Provide the (x, y) coordinate of the cell's center where the given text is located.  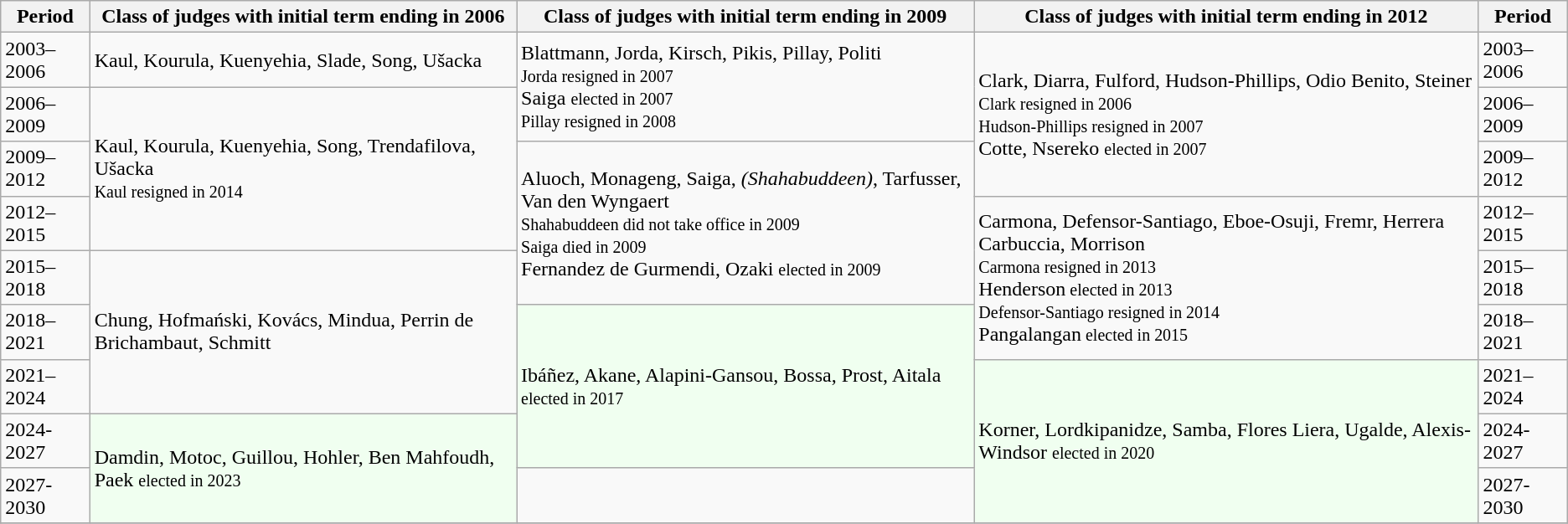
Kaul, Kourula, Kuenyehia, Song, Trendafilova, UšackaKaul resigned in 2014 (303, 169)
Kaul, Kourula, Kuenyehia, Slade, Song, Ušacka (303, 60)
Clark, Diarra, Fulford, Hudson-Phillips, Odio Benito, SteinerClark resigned in 2006Hudson-Phillips resigned in 2007Cotte, Nsereko elected in 2007 (1226, 114)
Damdin, Motoc, Guillou, Hohler, Ben Mahfoudh, Paek elected in 2023 (303, 468)
Chung, Hofmański, Kovács, Mindua, Perrin de Brichambaut, Schmitt (303, 331)
Class of judges with initial term ending in 2009 (745, 17)
Blattmann, Jorda, Kirsch, Pikis, Pillay, PolitiJorda resigned in 2007Saiga elected in 2007Pillay resigned in 2008 (745, 87)
Korner, Lordkipanidze, Samba, Flores Liera, Ugalde, Alexis-Windsor elected in 2020 (1226, 440)
Class of judges with initial term ending in 2012 (1226, 17)
Ibáñez, Akane, Alapini-Gansou, Bossa, Prost, Aitala elected in 2017 (745, 387)
Class of judges with initial term ending in 2006 (303, 17)
